Search for the cell housing the specified text and yield its [x, y] center coordinate. 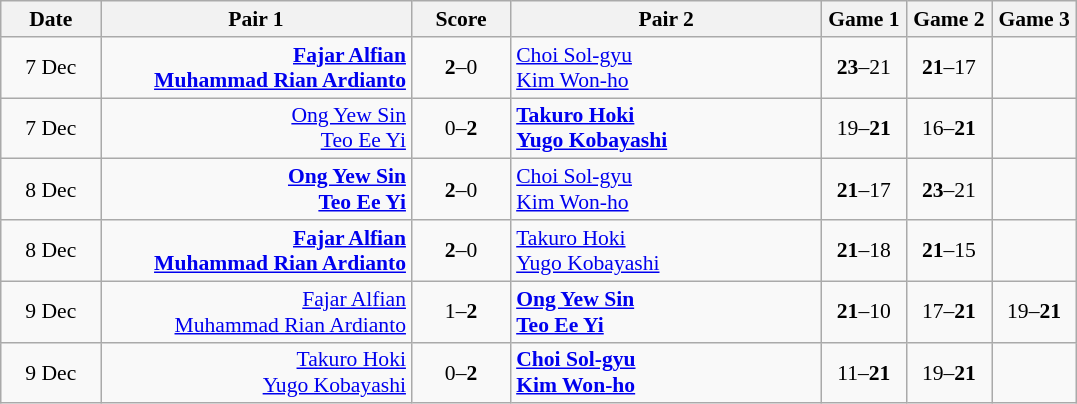
Score [461, 19]
17–21 [948, 312]
21–15 [948, 250]
Pair 1 [256, 19]
21–10 [864, 312]
Game 2 [948, 19]
Pair 2 [666, 19]
21–18 [864, 250]
16–21 [948, 128]
Game 1 [864, 19]
Date [51, 19]
Game 3 [1034, 19]
11–21 [864, 372]
1–2 [461, 312]
